Search for the cell housing the specified text and yield its [X, Y] center coordinate. 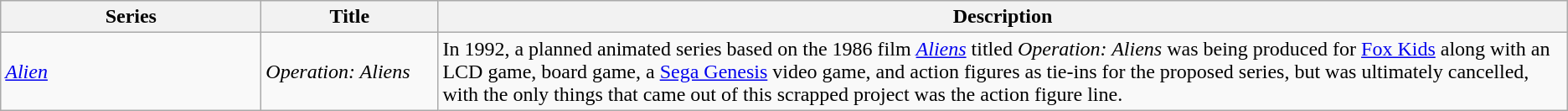
Description [1003, 17]
Series [131, 17]
Operation: Aliens [350, 71]
Alien [131, 71]
Title [350, 17]
